Capture the cell that displays the provided text and extract its [X, Y] central coordinate. 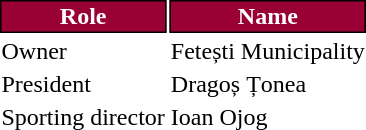
Fetești Municipality [268, 51]
Dragoș Țonea [268, 84]
Owner [83, 51]
Name [268, 16]
President [83, 84]
Role [83, 16]
